Locate the cell with the specified text and output its [X, Y] center coordinate. 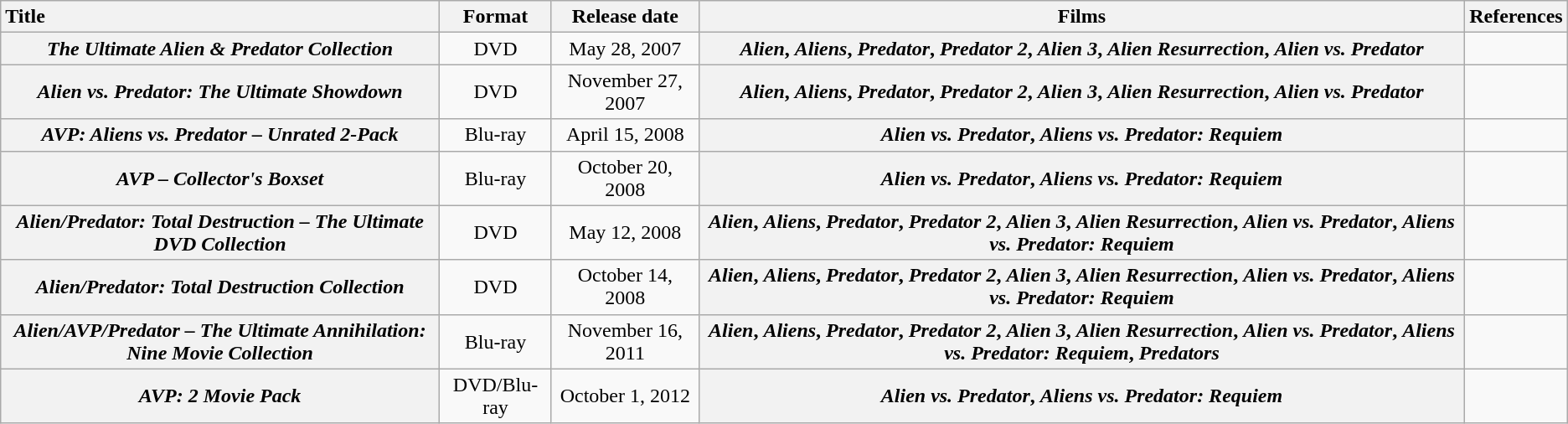
November 27, 2007 [625, 92]
AVP: 2 Movie Pack [220, 396]
May 12, 2008 [625, 233]
Alien vs. Predator: The Ultimate Showdown [220, 92]
October 14, 2008 [625, 287]
April 15, 2008 [625, 135]
October 20, 2008 [625, 178]
Films [1081, 17]
AVP – Collector's Boxset [220, 178]
DVD/Blu-ray [495, 396]
November 16, 2011 [625, 342]
Alien/Predator: Total Destruction – The Ultimate DVD Collection [220, 233]
Release date [625, 17]
May 28, 2007 [625, 49]
The Ultimate Alien & Predator Collection [220, 49]
October 1, 2012 [625, 396]
Alien/AVP/Predator – The Ultimate Annihilation: Nine Movie Collection [220, 342]
AVP: Aliens vs. Predator – Unrated 2-Pack [220, 135]
Alien/Predator: Total Destruction Collection [220, 287]
Title [220, 17]
Format [495, 17]
Alien, Aliens, Predator, Predator 2, Alien 3, Alien Resurrection, Alien vs. Predator, Aliens vs. Predator: Requiem, Predators [1081, 342]
References [1516, 17]
